Scan for the cell matching the given text and deliver its [x, y] coordinate at center. 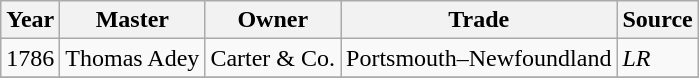
Thomas Adey [132, 58]
Carter & Co. [273, 58]
LR [658, 58]
Year [30, 20]
Master [132, 20]
1786 [30, 58]
Trade [479, 20]
Owner [273, 20]
Source [658, 20]
Portsmouth–Newfoundland [479, 58]
